Identify which cell holds the provided text, then report its (X, Y) central coordinate. 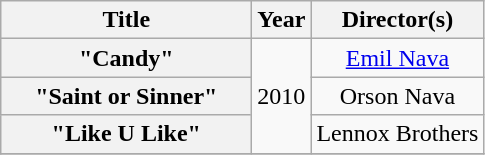
Director(s) (398, 20)
Emil Nava (398, 58)
Year (282, 20)
2010 (282, 96)
Lennox Brothers (398, 134)
"Like U Like" (126, 134)
"Saint or Sinner" (126, 96)
Title (126, 20)
"Candy" (126, 58)
Orson Nava (398, 96)
